Output the [X, Y] coordinate of the center of the cell containing the given text.  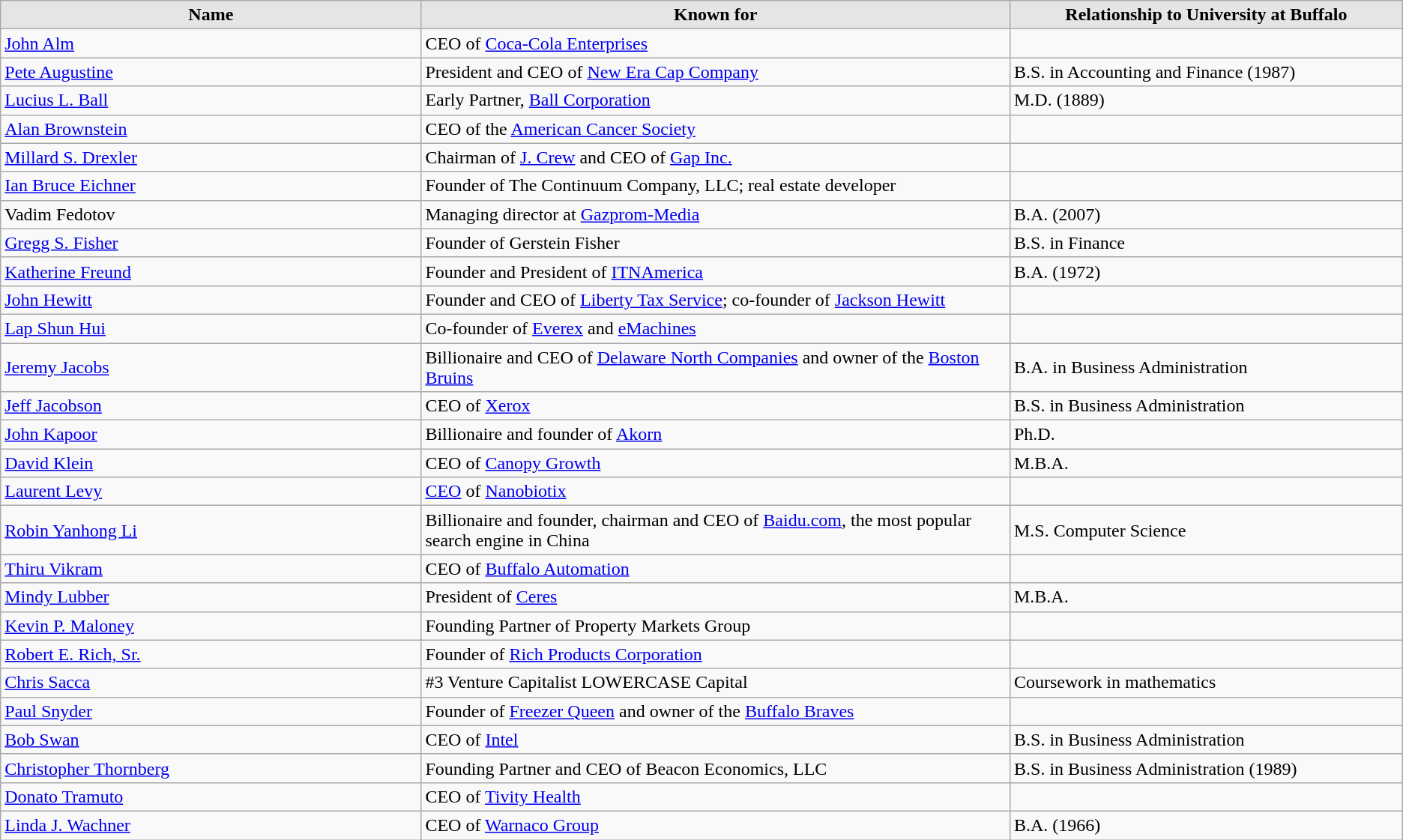
CEO of Xerox [716, 406]
CEO of Tivity Health [716, 797]
Chairman of J. Crew and CEO of Gap Inc. [716, 157]
Robert E. Rich, Sr. [211, 654]
Donato Tramuto [211, 797]
Managing director at Gazprom-Media [716, 214]
B.S. in Finance [1206, 243]
John Alm [211, 43]
B.A. in Business Administration [1206, 367]
#3 Venture Capitalist LOWERCASE Capital [716, 683]
M.S. Computer Science [1206, 531]
Robin Yanhong Li [211, 531]
Founding Partner and CEO of Beacon Economics, LLC [716, 768]
B.S. in Accounting and Finance (1987) [1206, 72]
Founder of The Continuum Company, LLC; real estate developer [716, 186]
Millard S. Drexler [211, 157]
President and CEO of New Era Cap Company [716, 72]
CEO of Canopy Growth [716, 463]
Jeff Jacobson [211, 406]
John Hewitt [211, 300]
CEO of Nanobiotix [716, 492]
Alan Brownstein [211, 129]
Ian Bruce Eichner [211, 186]
Co-founder of Everex and eMachines [716, 328]
M.D. (1889) [1206, 100]
Founder of Freezer Queen and owner of the Buffalo Braves [716, 711]
B.A. (1972) [1206, 271]
B.S. in Business Administration (1989) [1206, 768]
B.A. (2007) [1206, 214]
Kevin P. Maloney [211, 626]
Ph.D. [1206, 435]
Thiru Vikram [211, 569]
Lucius L. Ball [211, 100]
B.A. (1966) [1206, 825]
Founder of Rich Products Corporation [716, 654]
CEO of Buffalo Automation [716, 569]
David Klein [211, 463]
CEO of Warnaco Group [716, 825]
Name [211, 15]
Founding Partner of Property Markets Group [716, 626]
Lap Shun Hui [211, 328]
Gregg S. Fisher [211, 243]
Christopher Thornberg [211, 768]
Katherine Freund [211, 271]
Chris Sacca [211, 683]
Known for [716, 15]
CEO of the American Cancer Society [716, 129]
Billionaire and founder, chairman and CEO of Baidu.com, the most popular search engine in China [716, 531]
Mindy Lubber [211, 597]
Founder and President of ITNAmerica [716, 271]
Billionaire and founder of Akorn [716, 435]
Laurent Levy [211, 492]
Billionaire and CEO of Delaware North Companies and owner of the Boston Bruins [716, 367]
John Kapoor [211, 435]
Bob Swan [211, 740]
Founder of Gerstein Fisher [716, 243]
CEO of Intel [716, 740]
Jeremy Jacobs [211, 367]
Paul Snyder [211, 711]
CEO of Coca-Cola Enterprises [716, 43]
Coursework in mathematics [1206, 683]
Vadim Fedotov [211, 214]
Pete Augustine [211, 72]
Relationship to University at Buffalo [1206, 15]
Linda J. Wachner [211, 825]
Founder and CEO of Liberty Tax Service; co-founder of Jackson Hewitt [716, 300]
Early Partner, Ball Corporation [716, 100]
President of Ceres [716, 597]
